Capture the cell that displays the provided text and extract its (x, y) central coordinate. 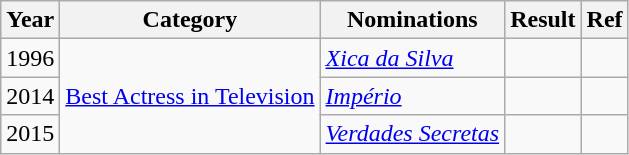
1996 (30, 58)
Ref (604, 20)
Category (190, 20)
Best Actress in Television (190, 96)
Xica da Silva (412, 58)
Verdades Secretas (412, 134)
Year (30, 20)
Império (412, 96)
2014 (30, 96)
Result (543, 20)
Nominations (412, 20)
2015 (30, 134)
